Determine the [x, y] coordinate at the center of the cell enclosing the given text.  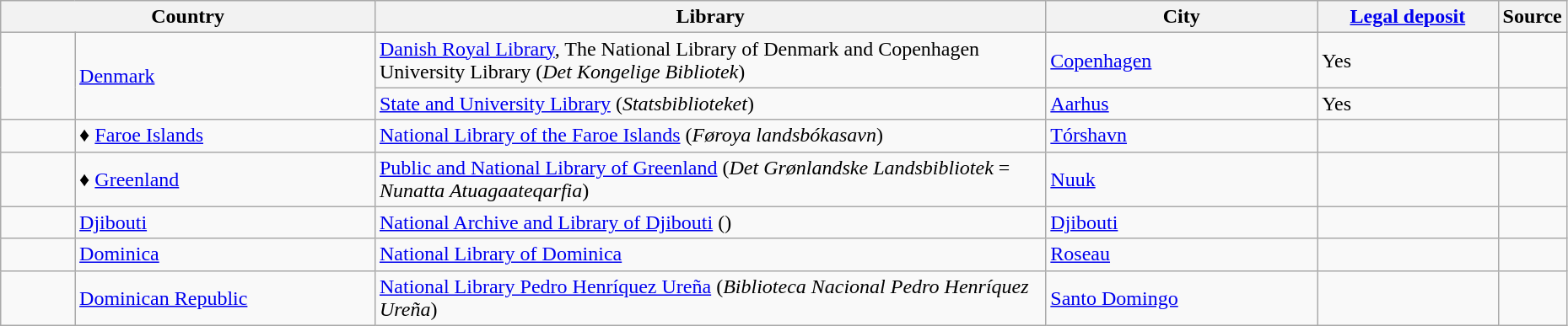
♦ Greenland [225, 179]
Dominica [225, 254]
Tórshavn [1182, 136]
City [1182, 17]
Public and National Library of Greenland (Det Grønlandske Landsbibliotek = Nunatta Atuagaateqarfia) [710, 179]
Denmark [225, 76]
Nuuk [1182, 179]
National Archive and Library of Djibouti () [710, 222]
Legal deposit [1408, 17]
Roseau [1182, 254]
Santo Domingo [1182, 298]
Country [188, 17]
Copenhagen [1182, 61]
Aarhus [1182, 104]
Danish Royal Library, The National Library of Denmark and Copenhagen University Library (Det Kongelige Bibliotek) [710, 61]
Source [1532, 17]
State and University Library (Statsbiblioteket) [710, 104]
National Library Pedro Henríquez Ureña (Biblioteca Nacional Pedro Henríquez Ureña) [710, 298]
♦ Faroe Islands [225, 136]
National Library of Dominica [710, 254]
National Library of the Faroe Islands (Føroya landsbókasavn) [710, 136]
Library [710, 17]
Dominican Republic [225, 298]
